Search for the cell housing the specified text and yield its [X, Y] center coordinate. 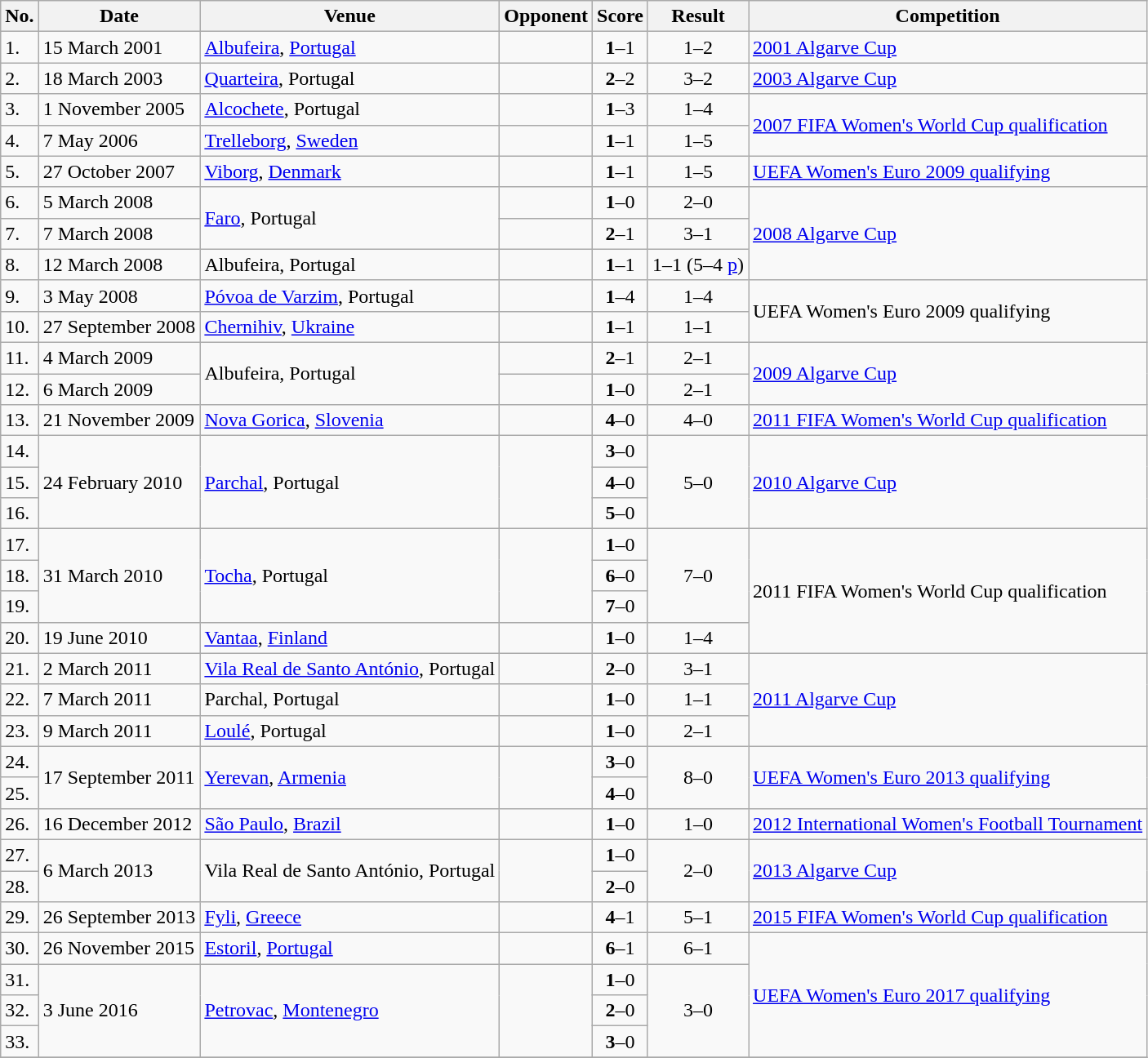
4 March 2009 [119, 358]
2–2 [621, 78]
Estoril, Portugal [349, 949]
26 November 2015 [119, 949]
9 March 2011 [119, 731]
16. [20, 513]
30. [20, 949]
24. [20, 762]
27. [20, 855]
10. [20, 327]
25. [20, 793]
1–1 (5–4 p) [697, 264]
Chernihiv, Ukraine [349, 327]
Póvoa de Varzim, Portugal [349, 296]
Viborg, Denmark [349, 171]
7 March 2011 [119, 700]
33. [20, 1042]
2007 FIFA Women's World Cup qualification [948, 125]
4. [20, 140]
Opponent [546, 16]
Nova Gorica, Slovenia [349, 420]
2013 Algarve Cup [948, 870]
32. [20, 1011]
Venue [349, 16]
UEFA Women's Euro 2017 qualifying [948, 995]
14. [20, 451]
23. [20, 731]
27 September 2008 [119, 327]
27 October 2007 [119, 171]
9. [20, 296]
Date [119, 16]
Faro, Portugal [349, 218]
17 September 2011 [119, 777]
29. [20, 918]
1–3 [621, 109]
Trelleborg, Sweden [349, 140]
Loulé, Portugal [349, 731]
6 March 2009 [119, 389]
17. [20, 545]
2. [20, 78]
18 March 2003 [119, 78]
Score [621, 16]
5–1 [697, 918]
2015 FIFA Women's World Cup qualification [948, 918]
Petrovac, Montenegro [349, 1011]
Quarteira, Portugal [349, 78]
São Paulo, Brazil [349, 824]
12 March 2008 [119, 264]
20. [20, 638]
15 March 2001 [119, 47]
6 March 2013 [119, 870]
UEFA Women's Euro 2013 qualifying [948, 777]
8. [20, 264]
31. [20, 980]
5 March 2008 [119, 202]
5. [20, 171]
2 March 2011 [119, 669]
2008 Algarve Cup [948, 233]
No. [20, 16]
Result [697, 16]
19. [20, 607]
22. [20, 700]
2001 Algarve Cup [948, 47]
3 May 2008 [119, 296]
26. [20, 824]
3 June 2016 [119, 1011]
2012 International Women's Football Tournament [948, 824]
21 November 2009 [119, 420]
7 March 2008 [119, 233]
2003 Algarve Cup [948, 78]
2010 Algarve Cup [948, 482]
1 November 2005 [119, 109]
Tocha, Portugal [349, 576]
8–0 [697, 777]
18. [20, 576]
7. [20, 233]
Yerevan, Armenia [349, 777]
Fyli, Greece [349, 918]
24 February 2010 [119, 482]
11. [20, 358]
3. [20, 109]
1. [20, 47]
19 June 2010 [119, 638]
13. [20, 420]
2009 Algarve Cup [948, 373]
7 May 2006 [119, 140]
12. [20, 389]
15. [20, 482]
Vantaa, Finland [349, 638]
3–2 [697, 78]
2011 Algarve Cup [948, 700]
26 September 2013 [119, 918]
6–0 [621, 576]
Competition [948, 16]
21. [20, 669]
31 March 2010 [119, 576]
6. [20, 202]
Alcochete, Portugal [349, 109]
1–2 [697, 47]
4–1 [621, 918]
28. [20, 886]
16 December 2012 [119, 824]
